Extract the (x, y) coordinate from the center of the cell holding the provided text.  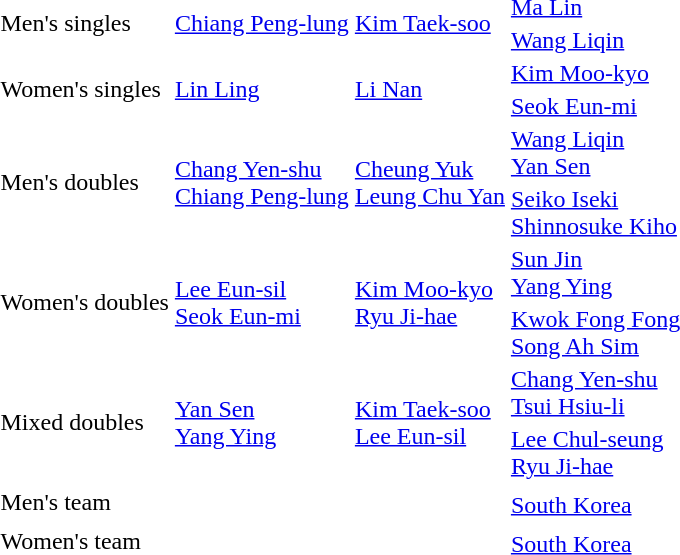
Chang Yen-shu Chiang Peng-lung (262, 182)
Kim Moo-kyo Ryu Ji-hae (430, 302)
Lee Eun-sil Seok Eun-mi (262, 302)
Lin Ling (262, 90)
Li Nan (430, 90)
Kim Taek-soo Lee Eun-sil (430, 422)
Cheung Yuk Leung Chu Yan (430, 182)
Yan Sen Yang Ying (262, 422)
